Identify which cell holds the provided text, then report its [X, Y] central coordinate. 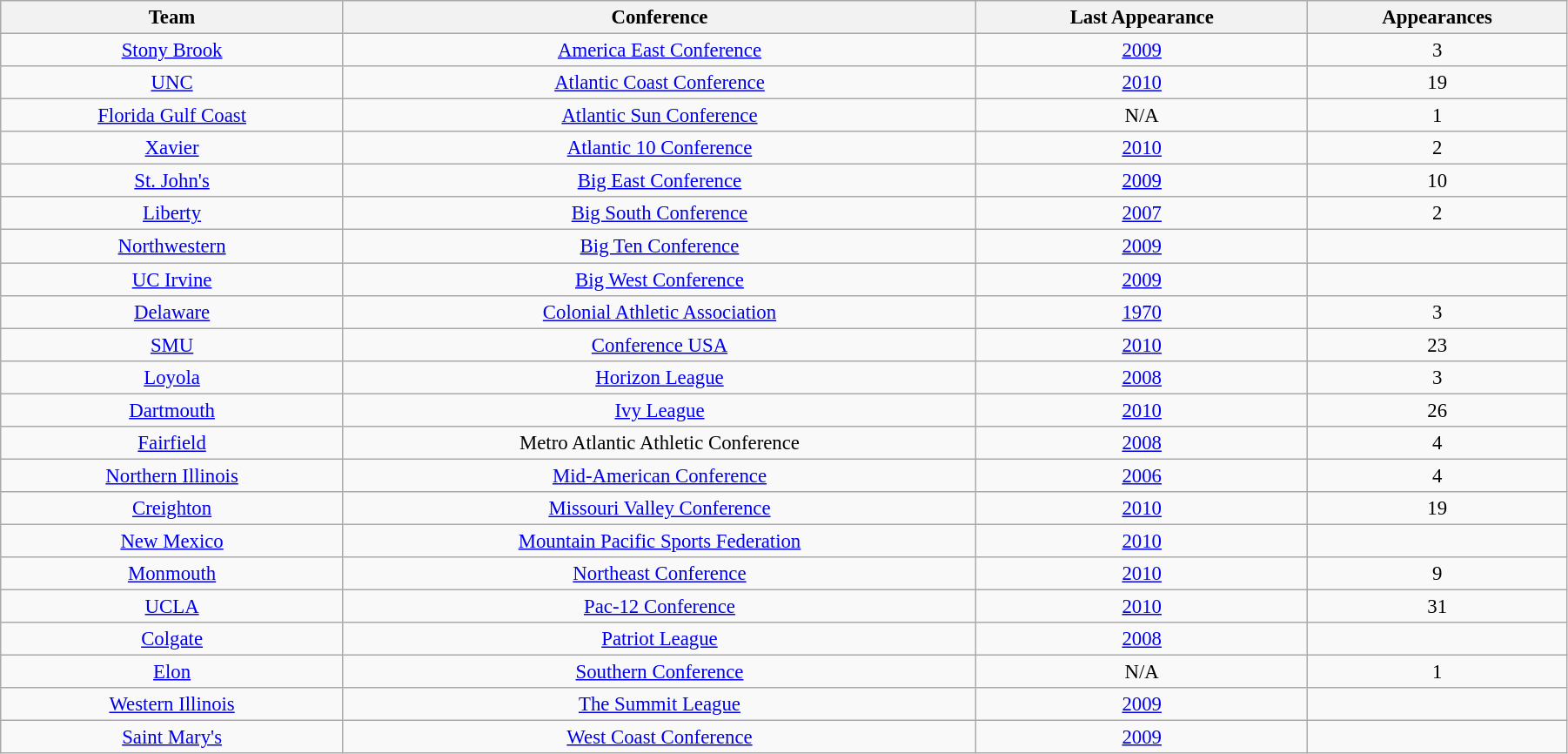
Last Appearance [1142, 17]
Pac-12 Conference [660, 607]
Big Ten Conference [660, 246]
Southern Conference [660, 672]
Loyola [172, 377]
Florida Gulf Coast [172, 116]
Big South Conference [660, 213]
Dartmouth [172, 410]
America East Conference [660, 50]
Monmouth [172, 574]
31 [1437, 607]
2007 [1142, 213]
Team [172, 17]
UCLA [172, 607]
Missouri Valley Conference [660, 508]
10 [1437, 181]
Big West Conference [660, 279]
26 [1437, 410]
Colgate [172, 639]
1970 [1142, 312]
Colonial Athletic Association [660, 312]
Saint Mary's [172, 737]
Mid-American Conference [660, 475]
Xavier [172, 148]
Northeast Conference [660, 574]
Conference USA [660, 345]
Delaware [172, 312]
Patriot League [660, 639]
Atlantic 10 Conference [660, 148]
Atlantic Coast Conference [660, 83]
Horizon League [660, 377]
Conference [660, 17]
SMU [172, 345]
UNC [172, 83]
Appearances [1437, 17]
Northern Illinois [172, 475]
9 [1437, 574]
2006 [1142, 475]
UC Irvine [172, 279]
The Summit League [660, 704]
New Mexico [172, 541]
Metro Atlantic Athletic Conference [660, 443]
Northwestern [172, 246]
West Coast Conference [660, 737]
Big East Conference [660, 181]
Creighton [172, 508]
Western Illinois [172, 704]
Elon [172, 672]
23 [1437, 345]
Ivy League [660, 410]
Stony Brook [172, 50]
Mountain Pacific Sports Federation [660, 541]
Fairfield [172, 443]
St. John's [172, 181]
Liberty [172, 213]
Atlantic Sun Conference [660, 116]
